Find where the given text appears and provide that cell's center as (x, y) coordinate. 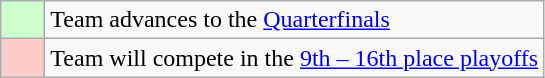
Team advances to the Quarterfinals (294, 20)
Team will compete in the 9th – 16th place playoffs (294, 58)
